Pinpoint the cell where the given text exists, returning its [X, Y] midpoint coordinate. 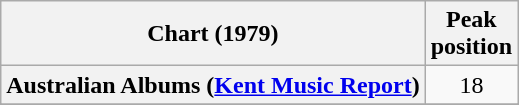
18 [471, 85]
Australian Albums (Kent Music Report) [213, 85]
Chart (1979) [213, 34]
Peakposition [471, 34]
